Determine the (X, Y) coordinate at the center of the cell enclosing the given text.  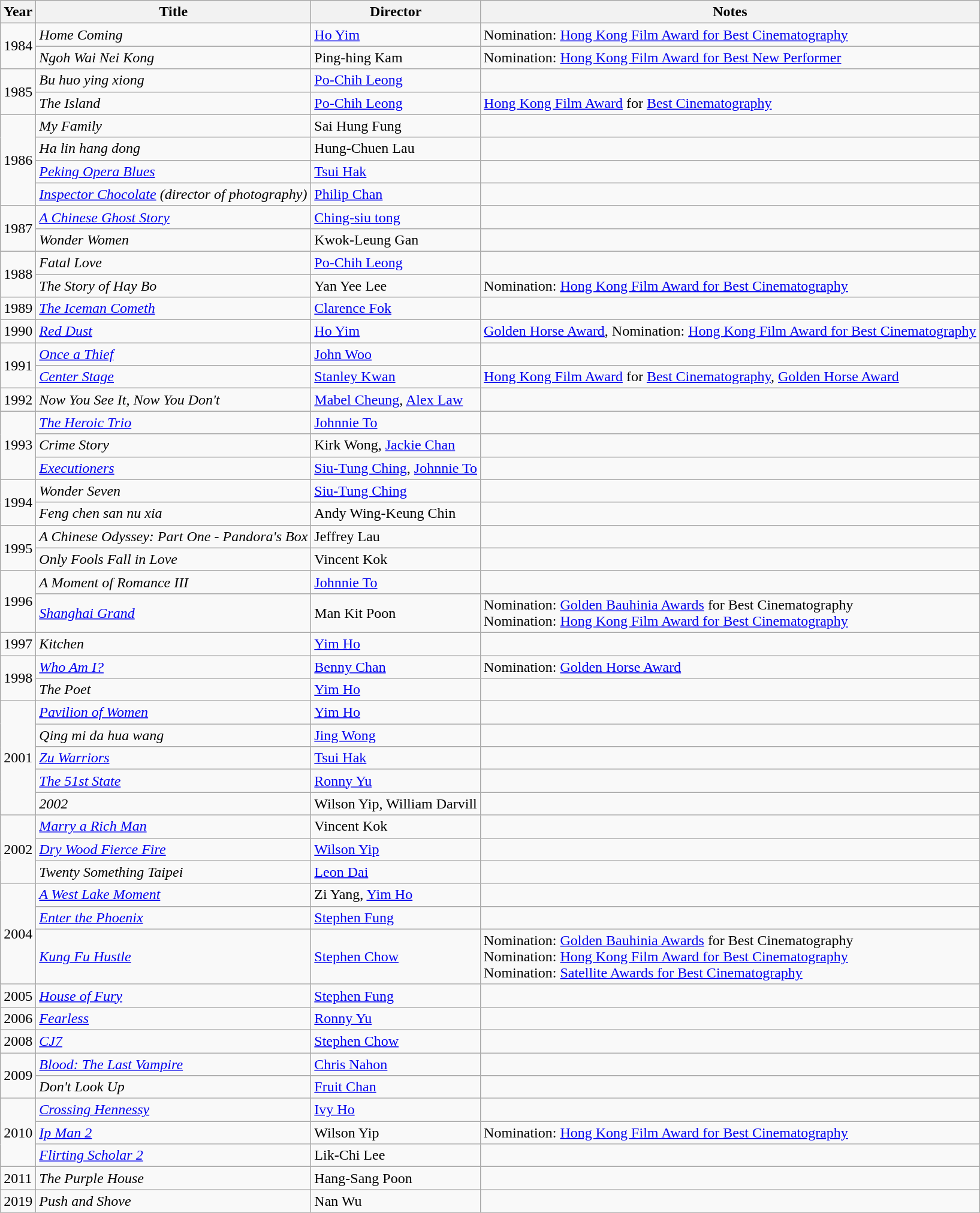
1989 (18, 309)
House of Fury (174, 995)
The 51st State (174, 781)
Year (18, 12)
1990 (18, 331)
Chris Nahon (396, 1064)
Stanley Kwan (396, 377)
Center Stage (174, 377)
Kung Fu Hustle (174, 956)
Director (396, 12)
Leon Dai (396, 872)
Ip Man 2 (174, 1133)
Kwok-Leung Gan (396, 240)
1996 (18, 602)
CJ7 (174, 1041)
Man Kit Poon (396, 612)
Philip Chan (396, 194)
Pavilion of Women (174, 713)
1993 (18, 445)
Marry a Rich Man (174, 826)
Kitchen (174, 644)
2010 (18, 1133)
Golden Horse Award, Nomination: Hong Kong Film Award for Best Cinematography (730, 331)
Ping-hing Kam (396, 58)
Kirk Wong, Jackie Chan (396, 445)
The Poet (174, 690)
Siu-Tung Ching, Johnnie To (396, 468)
Only Fools Fall in Love (174, 559)
2001 (18, 758)
Wilson Yip, William Darvill (396, 804)
Nomination: Golden Horse Award (730, 667)
Executioners (174, 468)
2004 (18, 934)
Fearless (174, 1018)
Jeffrey Lau (396, 536)
Push and Shove (174, 1201)
Hong Kong Film Award for Best Cinematography, Golden Horse Award (730, 377)
Inspector Chocolate (director of photography) (174, 194)
2008 (18, 1041)
Lik-Chi Lee (396, 1155)
Hung-Chuen Lau (396, 149)
Now You See It, Now You Don't (174, 400)
The Iceman Cometh (174, 309)
Blood: The Last Vampire (174, 1064)
Yan Yee Lee (396, 286)
The Island (174, 103)
Clarence Fok (396, 309)
Ha lin hang dong (174, 149)
2006 (18, 1018)
1995 (18, 548)
Qing mi da hua wang (174, 735)
Nan Wu (396, 1201)
Nomination: Golden Bauhinia Awards for Best CinematographyNomination: Hong Kong Film Award for Best Cinematography (730, 612)
1984 (18, 46)
Title (174, 12)
1991 (18, 366)
1994 (18, 502)
Crossing Hennessy (174, 1110)
2005 (18, 995)
Red Dust (174, 331)
Peking Opera Blues (174, 171)
My Family (174, 126)
A Chinese Odyssey: Part One - Pandora's Box (174, 536)
Who Am I? (174, 667)
Mabel Cheung, Alex Law (396, 400)
Dry Wood Fierce Fire (174, 849)
Enter the Phoenix (174, 918)
The Purple House (174, 1178)
Wonder Seven (174, 491)
Fatal Love (174, 262)
Jing Wong (396, 735)
1988 (18, 274)
Fruit Chan (396, 1087)
Crime Story (174, 445)
Ivy Ho (396, 1110)
A Moment of Romance III (174, 582)
2019 (18, 1201)
Zi Yang, Yim Ho (396, 895)
John Woo (396, 354)
2011 (18, 1178)
The Heroic Trio (174, 423)
A West Lake Moment (174, 895)
Feng chen san nu xia (174, 514)
1992 (18, 400)
Zu Warriors (174, 758)
Once a Thief (174, 354)
Hong Kong Film Award for Best Cinematography (730, 103)
Home Coming (174, 35)
Sai Hung Fung (396, 126)
1987 (18, 228)
Benny Chan (396, 667)
Wonder Women (174, 240)
Siu-Tung Ching (396, 491)
Shanghai Grand (174, 612)
Bu huo ying xiong (174, 80)
1997 (18, 644)
Flirting Scholar 2 (174, 1155)
Andy Wing-Keung Chin (396, 514)
Ngoh Wai Nei Kong (174, 58)
2009 (18, 1075)
1985 (18, 92)
1986 (18, 160)
Ching-siu tong (396, 217)
Twenty Something Taipei (174, 872)
1998 (18, 678)
Notes (730, 12)
Don't Look Up (174, 1087)
Hang-Sang Poon (396, 1178)
Nomination: Hong Kong Film Award for Best New Performer (730, 58)
A Chinese Ghost Story (174, 217)
The Story of Hay Bo (174, 286)
